Provide the (X, Y) coordinate of the cell's center where the given text is located.  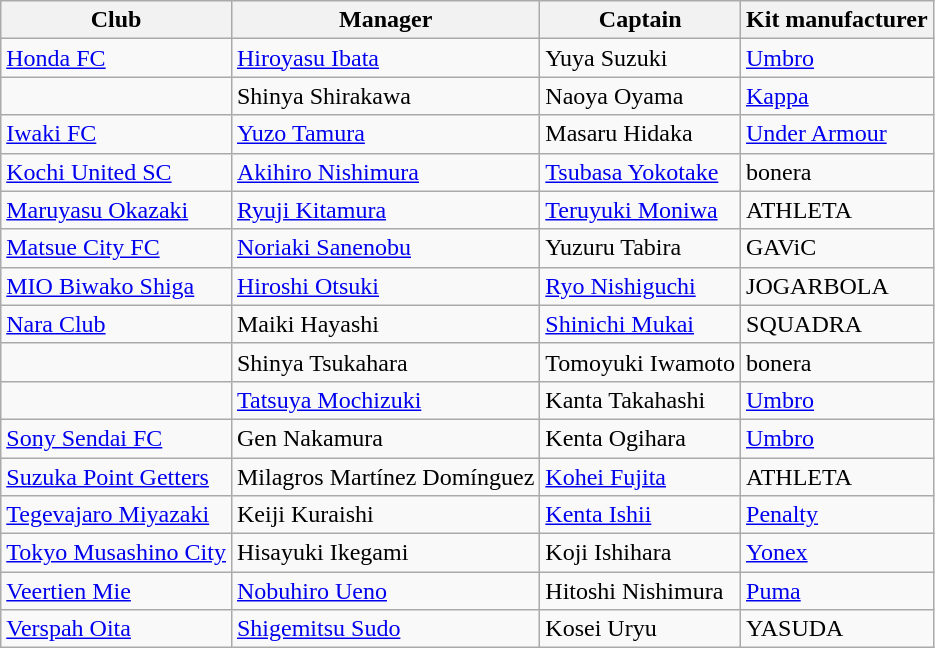
MIO Biwako Shiga (116, 286)
Ryuji Kitamura (385, 210)
Sony Sendai FC (116, 438)
Kenta Ishii (640, 515)
Kochi United SC (116, 172)
Maiki Hayashi (385, 324)
Hiroyasu Ibata (385, 58)
Naoya Oyama (640, 96)
Nobuhiro Ueno (385, 591)
Tegevajaro Miyazaki (116, 515)
Captain (640, 20)
Kosei Uryu (640, 629)
Hisayuki Ikegami (385, 553)
Verspah Oita (116, 629)
Matsue City FC (116, 248)
Iwaki FC (116, 134)
GAViC (838, 248)
Kanta Takahashi (640, 400)
SQUADRA (838, 324)
Shigemitsu Sudo (385, 629)
Akihiro Nishimura (385, 172)
Teruyuki Moniwa (640, 210)
Kappa (838, 96)
Yonex (838, 553)
Kohei Fujita (640, 477)
Milagros Martínez Domínguez (385, 477)
Tomoyuki Iwamoto (640, 362)
Suzuka Point Getters (116, 477)
Tokyo Musashino City (116, 553)
Penalty (838, 515)
JOGARBOLA (838, 286)
Veertien Mie (116, 591)
Puma (838, 591)
Tatsuya Mochizuki (385, 400)
Shinya Shirakawa (385, 96)
Maruyasu Okazaki (116, 210)
Tsubasa Yokotake (640, 172)
Yuzo Tamura (385, 134)
Yuzuru Tabira (640, 248)
Koji Ishihara (640, 553)
Shinya Tsukahara (385, 362)
Keiji Kuraishi (385, 515)
Hitoshi Nishimura (640, 591)
Noriaki Sanenobu (385, 248)
Hiroshi Otsuki (385, 286)
Nara Club (116, 324)
Manager (385, 20)
Kenta Ogihara (640, 438)
YASUDA (838, 629)
Honda FC (116, 58)
Ryo Nishiguchi (640, 286)
Shinichi Mukai (640, 324)
Masaru Hidaka (640, 134)
Club (116, 20)
Under Armour (838, 134)
Gen Nakamura (385, 438)
Kit manufacturer (838, 20)
Yuya Suzuki (640, 58)
